Output the (x, y) coordinate of the center of the cell containing the given text.  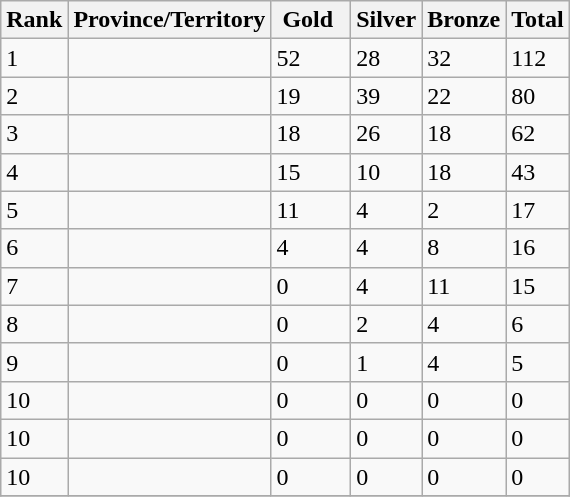
7 (34, 286)
43 (538, 172)
Province/Territory (170, 20)
32 (464, 58)
Gold (311, 20)
28 (386, 58)
112 (538, 58)
16 (538, 248)
62 (538, 134)
Bronze (464, 20)
17 (538, 210)
26 (386, 134)
52 (311, 58)
Silver (386, 20)
Total (538, 20)
Rank (34, 20)
3 (34, 134)
39 (386, 96)
9 (34, 362)
19 (311, 96)
22 (464, 96)
80 (538, 96)
